From the cell containing the given text, extract its center point as [x, y] coordinate. 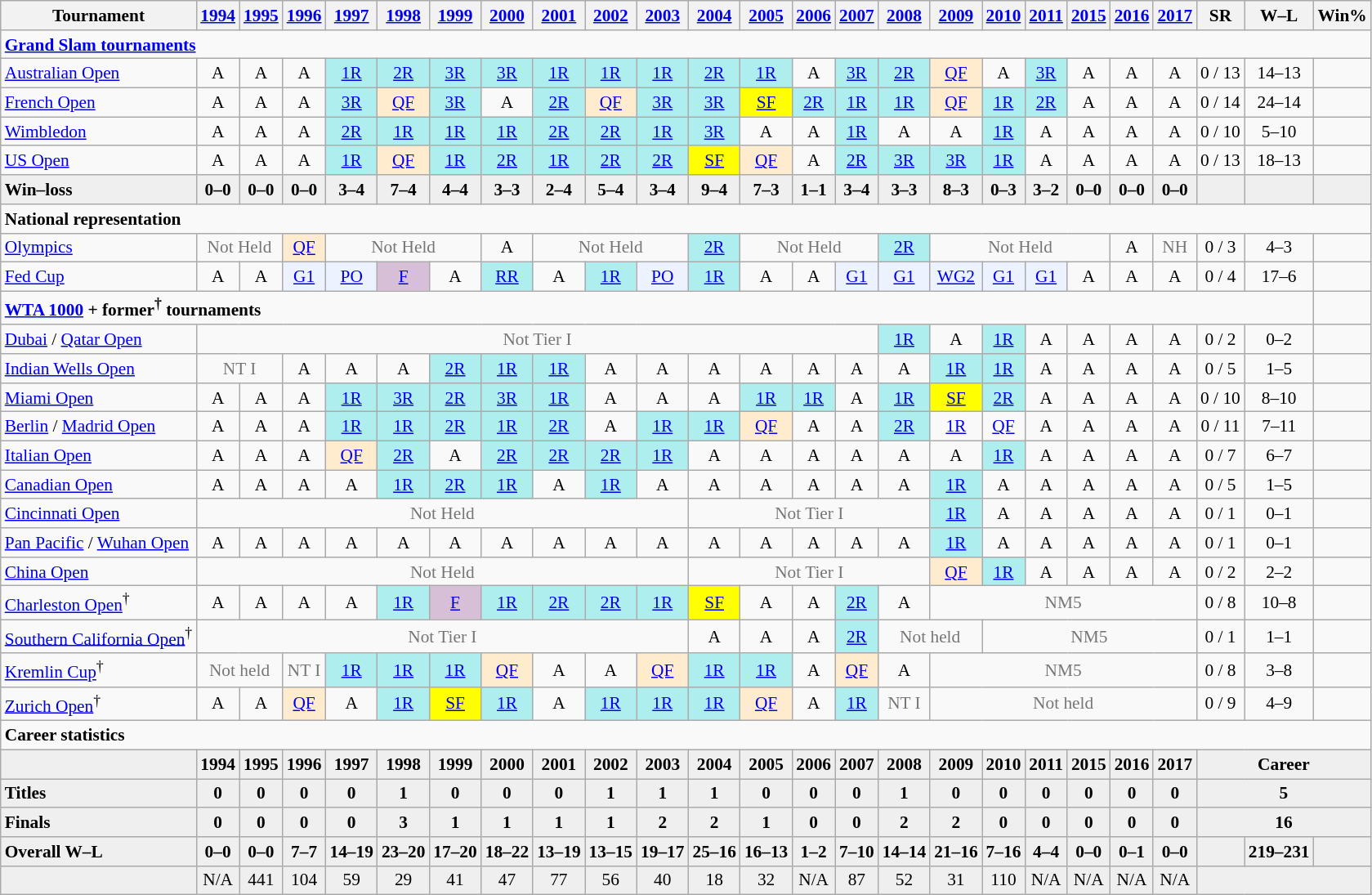
16 [1284, 822]
40 [662, 880]
Fed Cup [99, 277]
2–2 [1280, 572]
13–15 [611, 852]
3–2 [1046, 190]
4–9 [1280, 705]
Career [1284, 764]
5–4 [611, 190]
3 [404, 822]
59 [351, 880]
0–2 [1280, 339]
Dubai / Qatar Open [99, 339]
National representation [686, 219]
31 [956, 880]
Berlin / Madrid Open [99, 427]
Pan Pacific / Wuhan Open [99, 543]
Grand Slam tournaments [686, 45]
14–19 [351, 852]
219–231 [1280, 852]
21–16 [956, 852]
6–7 [1280, 456]
19–17 [662, 852]
24–14 [1280, 103]
Miami Open [99, 397]
8–3 [956, 190]
Titles [99, 794]
Tournament [99, 16]
7–10 [856, 852]
4–3 [1280, 248]
Kremlin Cup† [99, 670]
0 / 4 [1221, 277]
110 [1003, 880]
0 / 9 [1221, 705]
23–20 [404, 852]
Italian Open [99, 456]
56 [611, 880]
Southern California Open† [99, 636]
Overall W–L [99, 852]
5 [1284, 794]
Zurich Open† [99, 705]
US Open [99, 161]
Indian Wells Open [99, 369]
0 / 3 [1221, 248]
29 [404, 880]
3–8 [1280, 670]
1–2 [814, 852]
18 [714, 880]
7–7 [304, 852]
10–8 [1280, 603]
104 [304, 880]
Win–loss [99, 190]
Win% [1343, 16]
Finals [99, 822]
32 [766, 880]
17–20 [454, 852]
0 / 7 [1221, 456]
Canadian Open [99, 485]
13–19 [559, 852]
SR [1221, 16]
8–10 [1280, 397]
2–4 [559, 190]
87 [856, 880]
77 [559, 880]
NH [1175, 248]
Australian Open [99, 74]
0 / 11 [1221, 427]
18–13 [1280, 161]
7–4 [404, 190]
7–11 [1280, 427]
7–16 [1003, 852]
Cincinnati Open [99, 514]
16–13 [766, 852]
5–10 [1280, 132]
9–4 [714, 190]
French Open [99, 103]
Career statistics [686, 736]
RR [507, 277]
Wimbledon [99, 132]
W–L [1280, 16]
14–13 [1280, 74]
18–22 [507, 852]
0 / 14 [1221, 103]
Olympics [99, 248]
14–14 [904, 852]
0–3 [1003, 190]
China Open [99, 572]
47 [507, 880]
25–16 [714, 852]
41 [454, 880]
Charleston Open† [99, 603]
52 [904, 880]
WTA 1000 + former† tournaments [657, 307]
17–6 [1280, 277]
7–3 [766, 190]
WG2 [956, 277]
441 [261, 880]
